Find where the given text appears and provide that cell's center as [x, y] coordinate. 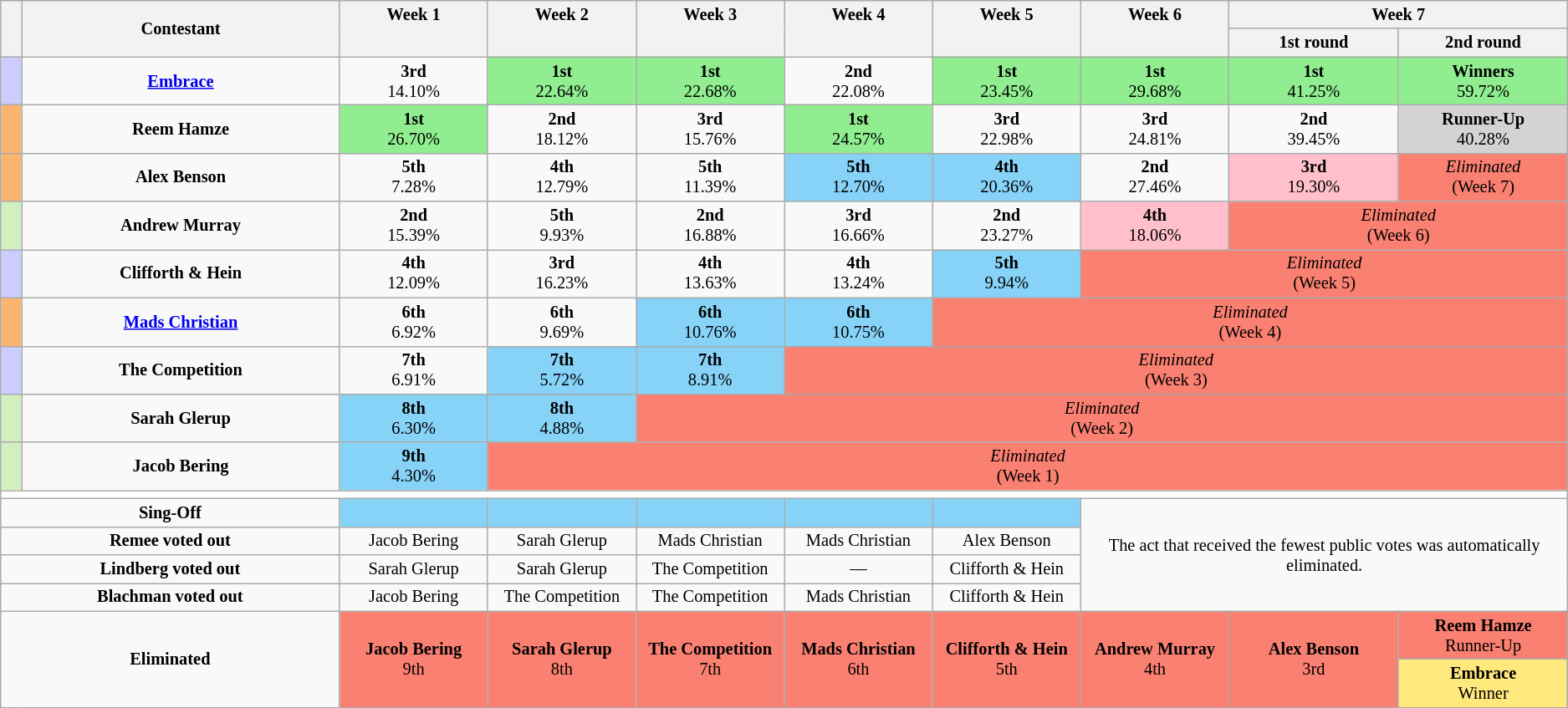
Eliminated(Week 2) [1102, 418]
6th9.69% [562, 322]
3rd15.76% [711, 129]
Sarah Glerup8th [562, 659]
4th13.24% [858, 273]
Jacob Bering9th [413, 659]
Blachman voted out [171, 597]
Eliminated(Week 4) [1250, 322]
Week 5 [1007, 28]
Lindberg voted out [171, 569]
Week 1 [413, 28]
3rd19.30% [1315, 177]
Eliminated(Week 6) [1398, 226]
Eliminated [171, 659]
6th6.92% [413, 322]
3rd24.81% [1154, 129]
Clifforth & Hein5th [1007, 659]
5th12.70% [858, 177]
Reem HamzeRunner-Up [1484, 635]
The act that received the fewest public votes was automatically eliminated. [1324, 555]
Alex Benson3rd [1315, 659]
Embrace [181, 81]
5th9.94% [1007, 273]
6th10.75% [858, 322]
4th20.36% [1007, 177]
8th4.88% [562, 418]
5th11.39% [711, 177]
2nd round [1484, 43]
3rd16.23% [562, 273]
Remee voted out [171, 541]
EmbraceWinner [1484, 683]
4th12.79% [562, 177]
2nd23.27% [1007, 226]
7th8.91% [711, 370]
1st24.57% [858, 129]
Eliminated(Week 5) [1324, 273]
Andrew Murray4th [1154, 659]
1st26.70% [413, 129]
1st round [1315, 43]
3rd22.98% [1007, 129]
7th6.91% [413, 370]
Winners59.72% [1484, 81]
2nd27.46% [1154, 177]
Eliminated(Week 7) [1484, 177]
4th12.09% [413, 273]
Eliminated(Week 1) [1028, 466]
2nd18.12% [562, 129]
2nd22.08% [858, 81]
2nd15.39% [413, 226]
9th4.30% [413, 466]
Contestant [181, 28]
Week 7 [1398, 14]
4th13.63% [711, 273]
Week 2 [562, 28]
Sing-Off [171, 512]
Week 3 [711, 28]
3rd16.66% [858, 226]
1st41.25% [1315, 81]
7th5.72% [562, 370]
Mads Christian6th [858, 659]
Andrew Murray [181, 226]
1st22.64% [562, 81]
4th18.06% [1154, 226]
Reem Hamze [181, 129]
5th9.93% [562, 226]
3rd14.10% [413, 81]
1st22.68% [711, 81]
Runner-Up40.28% [1484, 129]
1st29.68% [1154, 81]
The Competition7th [711, 659]
8th6.30% [413, 418]
— [858, 569]
Week 4 [858, 28]
2nd39.45% [1315, 129]
Week 6 [1154, 28]
5th7.28% [413, 177]
1st23.45% [1007, 81]
6th10.76% [711, 322]
2nd16.88% [711, 226]
Eliminated(Week 3) [1176, 370]
